Determine the (x, y) coordinate at the center of the cell enclosing the given text.  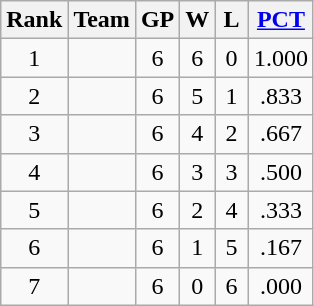
L (232, 20)
.333 (280, 210)
.833 (280, 96)
7 (34, 286)
PCT (280, 20)
W (198, 20)
.667 (280, 134)
1.000 (280, 58)
GP (157, 20)
Team (102, 20)
.500 (280, 172)
.000 (280, 286)
Rank (34, 20)
.167 (280, 248)
